Capture the cell that displays the provided text and extract its (x, y) central coordinate. 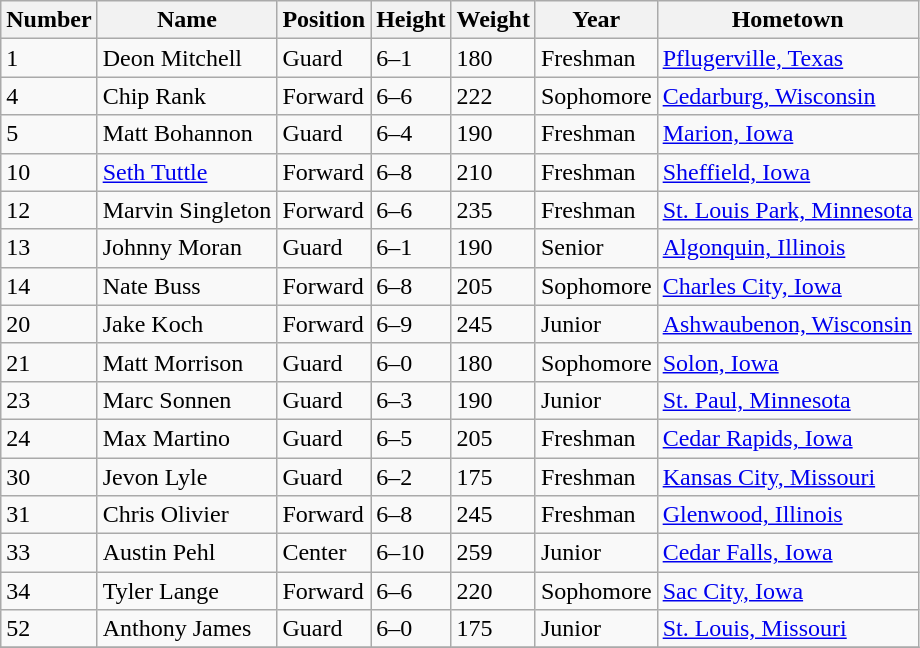
Max Martino (187, 438)
10 (49, 172)
Center (324, 553)
6–2 (411, 477)
20 (49, 324)
Matt Morrison (187, 362)
Chip Rank (187, 96)
21 (49, 362)
14 (49, 286)
220 (493, 591)
210 (493, 172)
Hometown (788, 20)
Solon, Iowa (788, 362)
31 (49, 515)
St. Louis Park, Minnesota (788, 210)
Pflugerville, Texas (788, 58)
Jake Koch (187, 324)
222 (493, 96)
6–4 (411, 134)
6–3 (411, 400)
Charles City, Iowa (788, 286)
1 (49, 58)
235 (493, 210)
Cedar Falls, Iowa (788, 553)
5 (49, 134)
6–9 (411, 324)
Seth Tuttle (187, 172)
Matt Bohannon (187, 134)
Ashwaubenon, Wisconsin (788, 324)
Jevon Lyle (187, 477)
23 (49, 400)
Year (596, 20)
Johnny Moran (187, 248)
Cedar Rapids, Iowa (788, 438)
Austin Pehl (187, 553)
34 (49, 591)
Name (187, 20)
24 (49, 438)
Marvin Singleton (187, 210)
Glenwood, Illinois (788, 515)
Anthony James (187, 629)
Position (324, 20)
259 (493, 553)
Tyler Lange (187, 591)
Nate Buss (187, 286)
Number (49, 20)
Sheffield, Iowa (788, 172)
Marion, Iowa (788, 134)
12 (49, 210)
St. Paul, Minnesota (788, 400)
Deon Mitchell (187, 58)
33 (49, 553)
6–10 (411, 553)
St. Louis, Missouri (788, 629)
Weight (493, 20)
Sac City, Iowa (788, 591)
Kansas City, Missouri (788, 477)
6–5 (411, 438)
Marc Sonnen (187, 400)
13 (49, 248)
52 (49, 629)
Chris Olivier (187, 515)
4 (49, 96)
30 (49, 477)
Height (411, 20)
Senior (596, 248)
Algonquin, Illinois (788, 248)
Cedarburg, Wisconsin (788, 96)
